Determine the [x, y] coordinate at the center of the cell enclosing the given text.  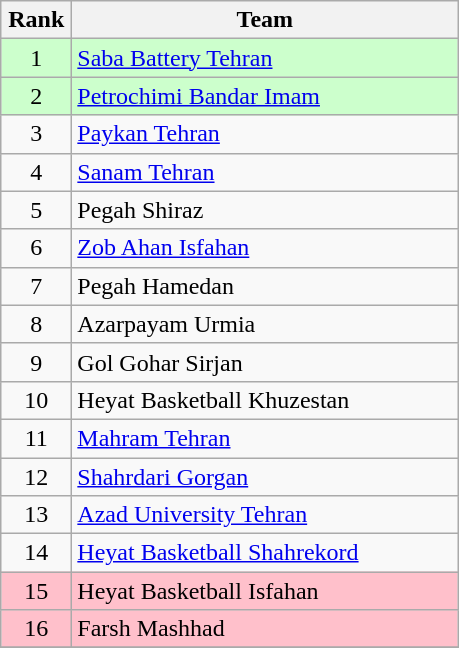
5 [36, 210]
11 [36, 438]
Pegah Shiraz [265, 210]
10 [36, 400]
14 [36, 553]
Mahram Tehran [265, 438]
Azarpayam Urmia [265, 324]
Zob Ahan Isfahan [265, 248]
Shahrdari Gorgan [265, 477]
3 [36, 134]
Gol Gohar Sirjan [265, 362]
Paykan Tehran [265, 134]
Team [265, 20]
6 [36, 248]
Heyat Basketball Isfahan [265, 591]
Pegah Hamedan [265, 286]
Farsh Mashhad [265, 629]
Heyat Basketball Khuzestan [265, 400]
Petrochimi Bandar Imam [265, 96]
9 [36, 362]
Rank [36, 20]
7 [36, 286]
Saba Battery Tehran [265, 58]
Heyat Basketball Shahrekord [265, 553]
4 [36, 172]
12 [36, 477]
8 [36, 324]
Azad University Tehran [265, 515]
15 [36, 591]
1 [36, 58]
Sanam Tehran [265, 172]
13 [36, 515]
2 [36, 96]
16 [36, 629]
